Capture the cell that displays the provided text and extract its (x, y) central coordinate. 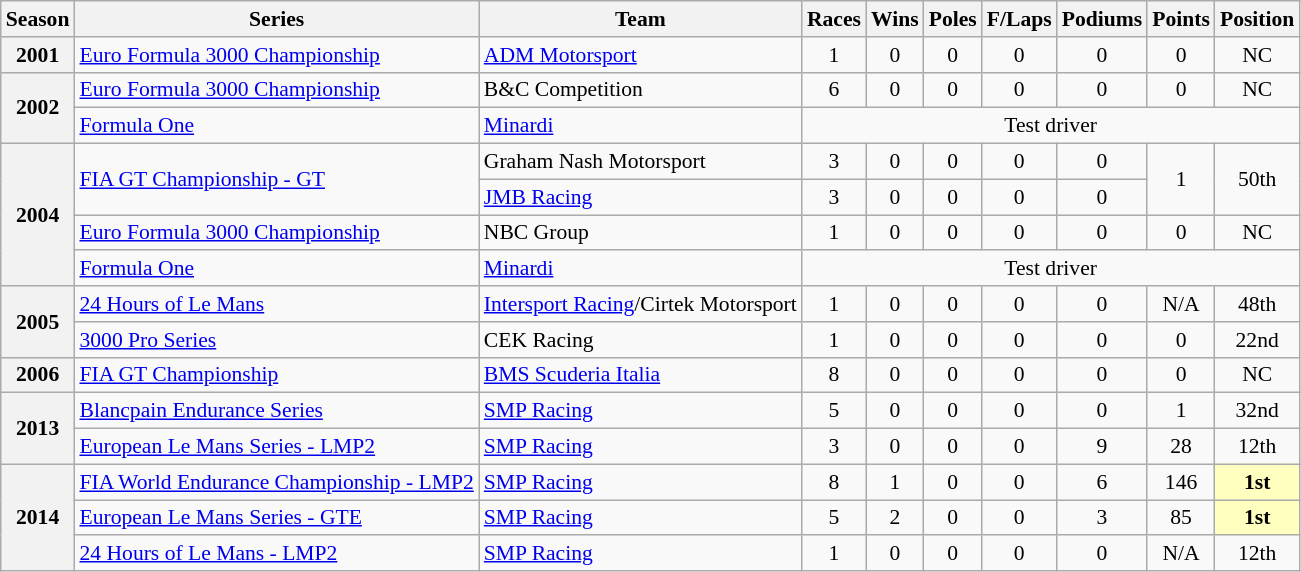
CEK Racing (640, 340)
Series (276, 19)
B&C Competition (640, 90)
ADM Motorsport (640, 55)
Podiums (1102, 19)
32nd (1257, 411)
2 (895, 518)
28 (1181, 447)
FIA World Endurance Championship - LMP2 (276, 482)
2014 (38, 518)
2005 (38, 322)
Team (640, 19)
Blancpain Endurance Series (276, 411)
Races (834, 19)
2001 (38, 55)
85 (1181, 518)
50th (1257, 180)
146 (1181, 482)
3000 Pro Series (276, 340)
Wins (895, 19)
2004 (38, 215)
NBC Group (640, 233)
FIA GT Championship (276, 375)
FIA GT Championship - GT (276, 180)
Season (38, 19)
European Le Mans Series - GTE (276, 518)
Intersport Racing/Cirtek Motorsport (640, 304)
22nd (1257, 340)
2006 (38, 375)
European Le Mans Series - LMP2 (276, 447)
48th (1257, 304)
2002 (38, 108)
Poles (953, 19)
F/Laps (1020, 19)
Points (1181, 19)
Position (1257, 19)
2013 (38, 428)
24 Hours of Le Mans (276, 304)
9 (1102, 447)
24 Hours of Le Mans - LMP2 (276, 554)
BMS Scuderia Italia (640, 375)
JMB Racing (640, 197)
Graham Nash Motorsport (640, 162)
